Pinpoint the cell where the given text exists, returning its (X, Y) midpoint coordinate. 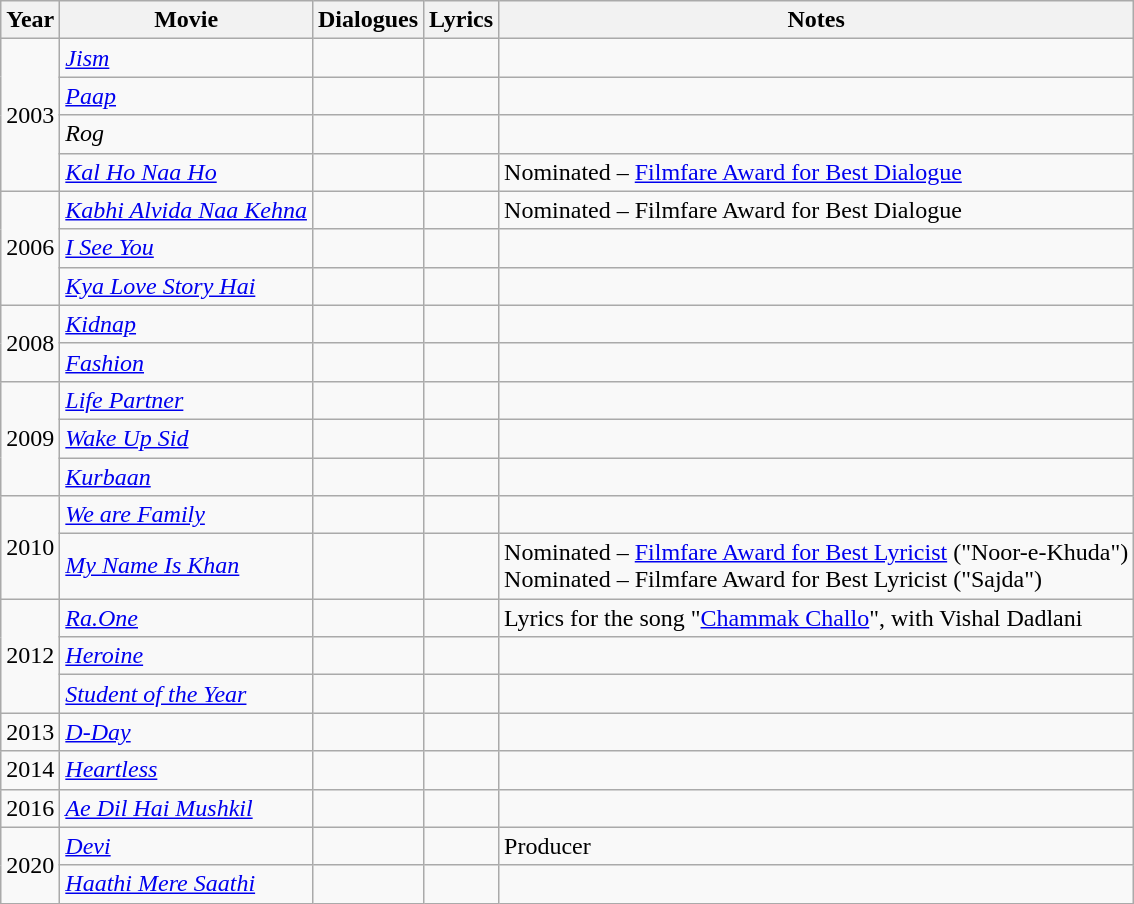
Notes (816, 20)
Nominated – Filmfare Award for Best Lyricist ("Noor-e-Khuda")Nominated – Filmfare Award for Best Lyricist ("Sajda") (816, 566)
I See You (186, 248)
2003 (30, 115)
2012 (30, 656)
Producer (816, 846)
2010 (30, 548)
Haathi Mere Saathi (186, 884)
Kurbaan (186, 477)
Year (30, 20)
Kal Ho Naa Ho (186, 172)
2016 (30, 808)
2013 (30, 732)
Student of the Year (186, 694)
My Name Is Khan (186, 566)
Kya Love Story Hai (186, 286)
2009 (30, 438)
Lyrics for the song "Chammak Challo", with Vishal Dadlani (816, 618)
D-Day (186, 732)
Jism (186, 58)
Kidnap (186, 324)
Rog (186, 134)
Lyrics (462, 20)
Paap (186, 96)
Wake Up Sid (186, 438)
We are Family (186, 515)
Heroine (186, 656)
Dialogues (368, 20)
Kabhi Alvida Naa Kehna (186, 210)
2008 (30, 343)
Fashion (186, 362)
Life Partner (186, 400)
Ra.One (186, 618)
2020 (30, 865)
Movie (186, 20)
Heartless (186, 770)
Ae Dil Hai Mushkil (186, 808)
2006 (30, 248)
Devi (186, 846)
2014 (30, 770)
